Output the (X, Y) coordinate of the center of the cell containing the given text.  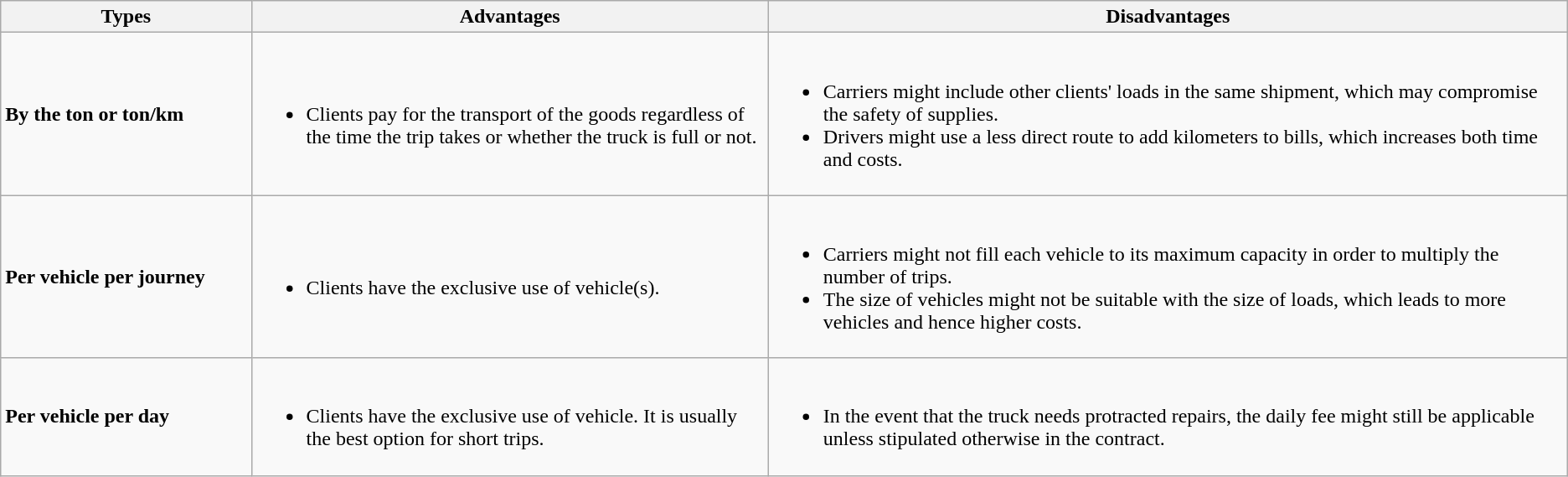
Advantages (509, 17)
Clients have the exclusive use of vehicle. It is usually the best option for short trips. (509, 417)
Types (126, 17)
Disadvantages (1168, 17)
Clients pay for the transport of the goods regardless of the time the trip takes or whether the truck is full or not. (509, 114)
Per vehicle per day (126, 417)
In the event that the truck needs protracted repairs, the daily fee might still be applicable unless stipulated otherwise in the contract. (1168, 417)
Per vehicle per journey (126, 277)
Clients have the exclusive use of vehicle(s). (509, 277)
By the ton or ton/km (126, 114)
